Search for the cell housing the specified text and yield its [x, y] center coordinate. 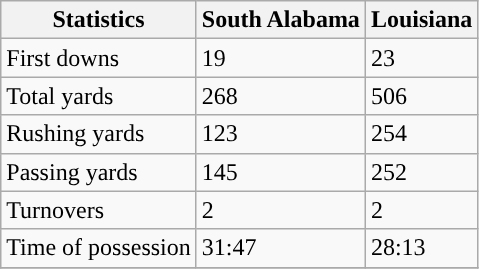
254 [421, 134]
31:47 [280, 248]
252 [421, 172]
Passing yards [99, 172]
19 [280, 58]
506 [421, 96]
Turnovers [99, 210]
Louisiana [421, 20]
145 [280, 172]
23 [421, 58]
South Alabama [280, 20]
First downs [99, 58]
28:13 [421, 248]
Rushing yards [99, 134]
Statistics [99, 20]
123 [280, 134]
Total yards [99, 96]
Time of possession [99, 248]
268 [280, 96]
